From the cell containing the given text, extract its center point as [x, y] coordinate. 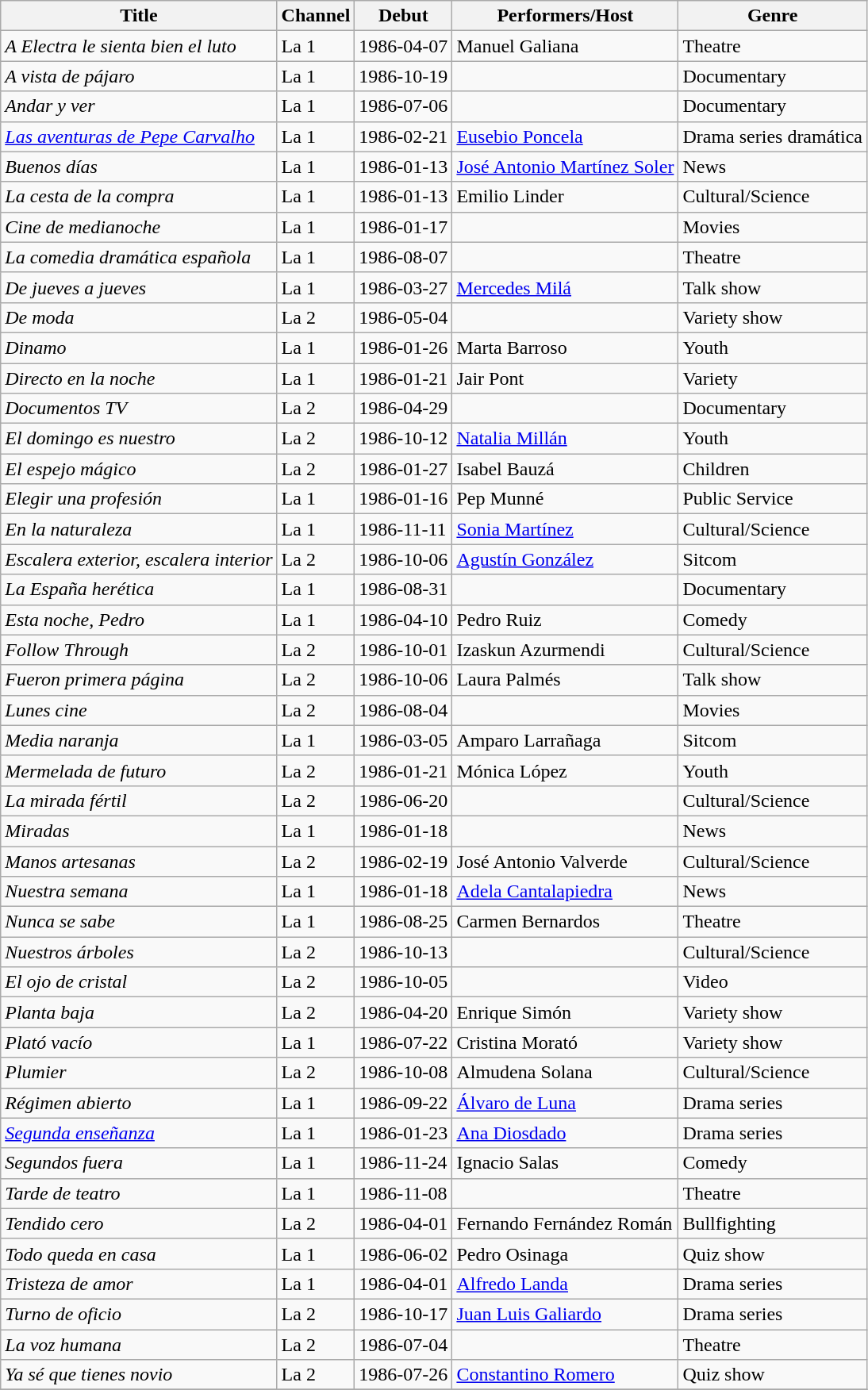
Pep Munné [565, 499]
Turno de oficio [139, 1314]
1986-08-04 [403, 710]
1986-06-02 [403, 1254]
1986-04-10 [403, 620]
1986-02-19 [403, 861]
La España herética [139, 589]
1986-10-05 [403, 982]
Nunca se sabe [139, 922]
Title [139, 16]
Directo en la noche [139, 378]
Tarde de teatro [139, 1193]
Juan Luis Galiardo [565, 1314]
Agustín González [565, 559]
1986-02-21 [403, 136]
1986-07-26 [403, 1375]
Eusebio Poncela [565, 136]
Las aventuras de Pepe Carvalho [139, 136]
Isabel Bauzá [565, 469]
Public Service [773, 499]
Fernando Fernández Román [565, 1223]
1986-01-27 [403, 469]
La cesta de la compra [139, 197]
1986-11-11 [403, 529]
A vista de pájaro [139, 76]
1986-10-12 [403, 439]
1986-10-17 [403, 1314]
Fueron primera página [139, 680]
Andar y ver [139, 106]
Mercedes Milá [565, 287]
Pedro Osinaga [565, 1254]
Video [773, 982]
Tristeza de amor [139, 1284]
Elegir una profesión [139, 499]
1986-08-25 [403, 922]
José Antonio Valverde [565, 861]
Ignacio Salas [565, 1163]
1986-10-19 [403, 76]
Jair Pont [565, 378]
Performers/Host [565, 16]
Tendido cero [139, 1223]
Almudena Solana [565, 1073]
Manos artesanas [139, 861]
1986-11-24 [403, 1163]
Alfredo Landa [565, 1284]
1986-01-26 [403, 347]
Cristina Morató [565, 1042]
Bullfighting [773, 1223]
Izaskun Azurmendi [565, 650]
Mermelada de futuro [139, 770]
Laura Palmés [565, 680]
1986-01-17 [403, 227]
El espejo mágico [139, 469]
Todo queda en casa [139, 1254]
Debut [403, 16]
El domingo es nuestro [139, 439]
Marta Barroso [565, 347]
1986-07-06 [403, 106]
1986-04-20 [403, 1012]
Channel [316, 16]
Amparo Larrañaga [565, 740]
Dinamo [139, 347]
Álvaro de Luna [565, 1103]
1986-01-23 [403, 1133]
Ana Diosdado [565, 1133]
1986-10-08 [403, 1073]
Documentos TV [139, 409]
Segunda enseñanza [139, 1133]
Nuestra semana [139, 892]
Esta noche, Pedro [139, 620]
1986-07-22 [403, 1042]
Plumier [139, 1073]
Media naranja [139, 740]
La comedia dramática española [139, 257]
De moda [139, 317]
1986-08-31 [403, 589]
1986-10-01 [403, 650]
1986-07-04 [403, 1345]
Régimen abierto [139, 1103]
Nuestros árboles [139, 952]
Lunes cine [139, 710]
Follow Through [139, 650]
Natalia Millán [565, 439]
La voz humana [139, 1345]
Buenos días [139, 167]
1986-03-27 [403, 287]
La mirada fértil [139, 801]
Genre [773, 16]
Pedro Ruiz [565, 620]
1986-08-07 [403, 257]
1986-04-29 [403, 409]
Miradas [139, 831]
1986-09-22 [403, 1103]
Cine de medianoche [139, 227]
José Antonio Martínez Soler [565, 167]
Enrique Simón [565, 1012]
Planta baja [139, 1012]
Adela Cantalapiedra [565, 892]
1986-06-20 [403, 801]
Constantino Romero [565, 1375]
1986-10-13 [403, 952]
Ya sé que tienes novio [139, 1375]
Mónica López [565, 770]
Segundos fuera [139, 1163]
Children [773, 469]
Manuel Galiana [565, 46]
Variety [773, 378]
Emilio Linder [565, 197]
Escalera exterior, escalera interior [139, 559]
El ojo de cristal [139, 982]
A Electra le sienta bien el luto [139, 46]
En la naturaleza [139, 529]
1986-03-05 [403, 740]
Sonia Martínez [565, 529]
1986-11-08 [403, 1193]
Drama series dramática [773, 136]
1986-04-07 [403, 46]
Plató vacío [139, 1042]
Carmen Bernardos [565, 922]
1986-05-04 [403, 317]
1986-01-16 [403, 499]
De jueves a jueves [139, 287]
